Scan for the cell matching the given text and deliver its (X, Y) coordinate at center. 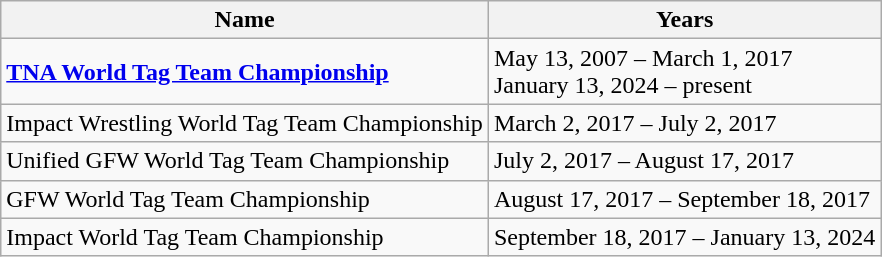
Unified GFW World Tag Team Championship (245, 161)
Impact World Tag Team Championship (245, 237)
TNA World Tag Team Championship (245, 72)
May 13, 2007 – March 1, 2017January 13, 2024 – present (684, 72)
Name (245, 20)
Impact Wrestling World Tag Team Championship (245, 123)
July 2, 2017 – August 17, 2017 (684, 161)
August 17, 2017 – September 18, 2017 (684, 199)
GFW World Tag Team Championship (245, 199)
September 18, 2017 – January 13, 2024 (684, 237)
March 2, 2017 – July 2, 2017 (684, 123)
Years (684, 20)
